Search for the cell housing the specified text and yield its [x, y] center coordinate. 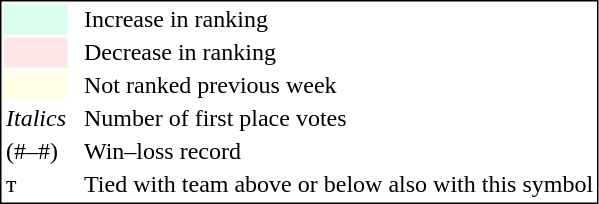
Tied with team above or below also with this symbol [338, 185]
Italics [36, 119]
(#–#) [36, 151]
Increase in ranking [338, 19]
Decrease in ranking [338, 53]
Win–loss record [338, 151]
Number of first place votes [338, 119]
Not ranked previous week [338, 85]
т [36, 185]
